Scan for the cell matching the given text and deliver its (x, y) coordinate at center. 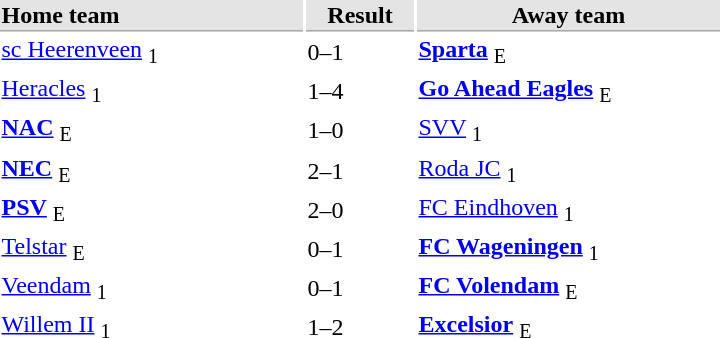
Telstar E (152, 249)
Heracles 1 (152, 92)
1–0 (360, 131)
Go Ahead Eagles E (568, 92)
PSV E (152, 210)
Away team (568, 16)
1–4 (360, 92)
Result (360, 16)
FC Wageningen 1 (568, 249)
NEC E (152, 170)
2–0 (360, 210)
Roda JC 1 (568, 170)
2–1 (360, 170)
FC Volendam E (568, 288)
Sparta E (568, 52)
Home team (152, 16)
NAC E (152, 131)
FC Eindhoven 1 (568, 210)
sc Heerenveen 1 (152, 52)
Veendam 1 (152, 288)
SVV 1 (568, 131)
